Find where the given text appears and provide that cell's center as (X, Y) coordinate. 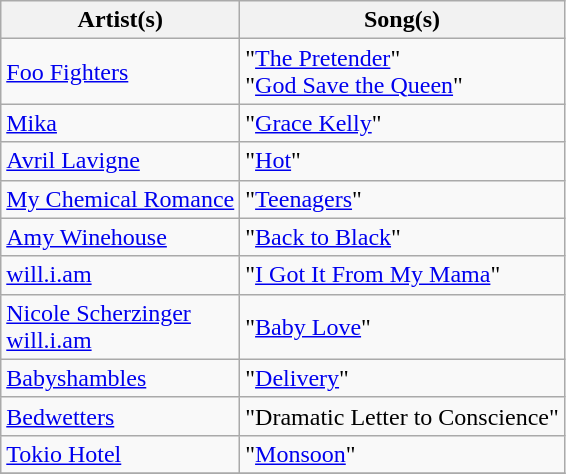
"Dramatic Letter to Conscience" (402, 416)
Nicole Scherzingerwill.i.am (120, 326)
Tokio Hotel (120, 454)
Avril Lavigne (120, 161)
Babyshambles (120, 378)
"Back to Black" (402, 237)
"I Got It From My Mama" (402, 275)
My Chemical Romance (120, 199)
Bedwetters (120, 416)
"Teenagers" (402, 199)
"Grace Kelly" (402, 123)
Amy Winehouse (120, 237)
Song(s) (402, 20)
will.i.am (120, 275)
"Hot" (402, 161)
"The Pretender""God Save the Queen" (402, 72)
Foo Fighters (120, 72)
Mika (120, 123)
"Delivery" (402, 378)
Artist(s) (120, 20)
"Baby Love" (402, 326)
"Monsoon" (402, 454)
